Determine the [x, y] coordinate at the center of the cell enclosing the given text.  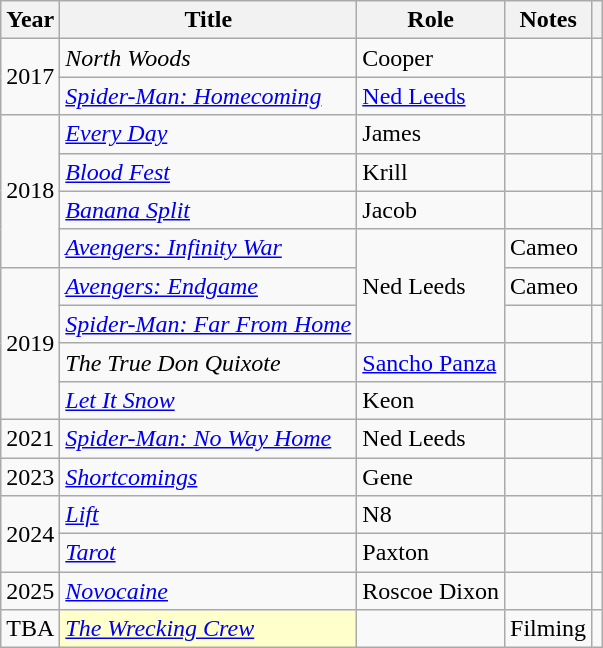
Let It Snow [208, 400]
Paxton [431, 553]
Jacob [431, 210]
The True Don Quixote [208, 362]
2018 [30, 191]
North Woods [208, 58]
Tarot [208, 553]
Gene [431, 477]
2017 [30, 77]
The Wrecking Crew [208, 629]
Avengers: Infinity War [208, 248]
Roscoe Dixon [431, 591]
Filming [548, 629]
Spider-Man: No Way Home [208, 438]
Blood Fest [208, 172]
TBA [30, 629]
2023 [30, 477]
Every Day [208, 134]
Banana Split [208, 210]
James [431, 134]
N8 [431, 515]
Avengers: Endgame [208, 286]
2019 [30, 343]
Novocaine [208, 591]
2024 [30, 534]
Sancho Panza [431, 362]
Role [431, 20]
Year [30, 20]
Notes [548, 20]
Cooper [431, 58]
Spider-Man: Homecoming [208, 96]
Lift [208, 515]
Title [208, 20]
2025 [30, 591]
2021 [30, 438]
Krill [431, 172]
Shortcomings [208, 477]
Spider-Man: Far From Home [208, 324]
Keon [431, 400]
